Capture the cell that displays the provided text and extract its (X, Y) central coordinate. 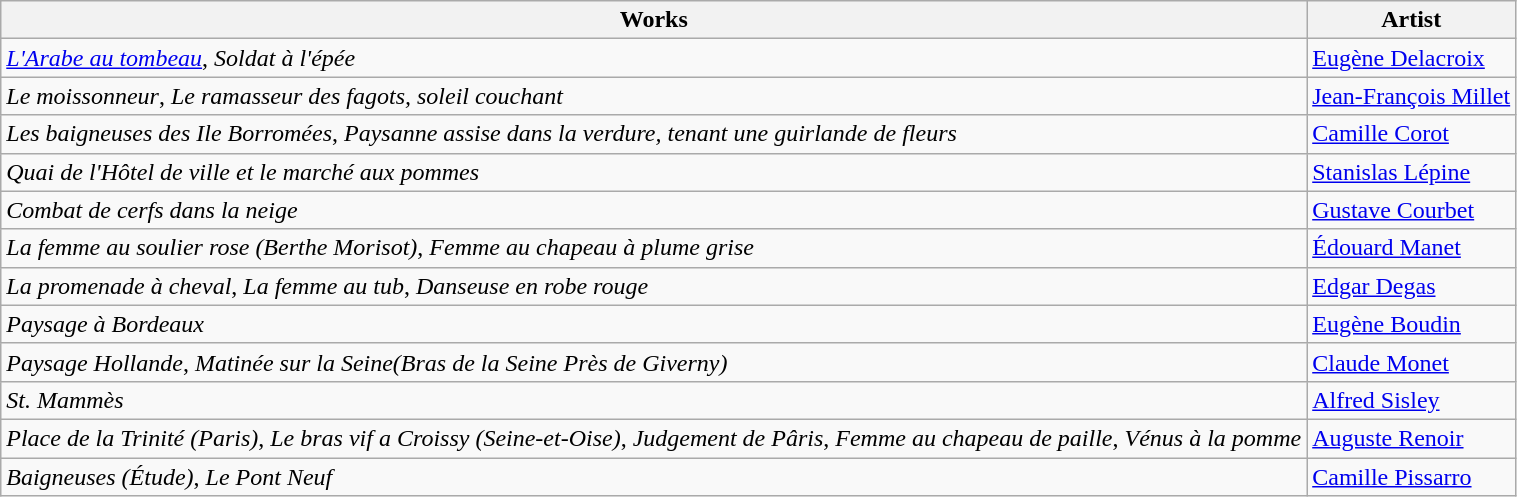
Camille Pissarro (1412, 477)
Gustave Courbet (1412, 210)
Quai de l'Hôtel de ville et le marché aux pommes (654, 172)
Paysage Hollande, Matinée sur la Seine(Bras de la Seine Près de Giverny) (654, 362)
Édouard Manet (1412, 248)
Place de la Trinité (Paris), Le bras vif a Croissy (Seine-et-Oise), Judgement de Pâris, Femme au chapeau de paille, Vénus à la pomme (654, 438)
Stanislas Lépine (1412, 172)
Les baigneuses des Ile Borromées, Paysanne assise dans la verdure, tenant une guirlande de fleurs (654, 134)
Eugène Boudin (1412, 324)
Eugène Delacroix (1412, 58)
L'Arabe au tombeau, Soldat à l'épée (654, 58)
La femme au soulier rose (Berthe Morisot), Femme au chapeau à plume grise (654, 248)
Edgar Degas (1412, 286)
St. Mammès (654, 400)
Works (654, 20)
Paysage à Bordeaux (654, 324)
Baigneuses (Étude), Le Pont Neuf (654, 477)
Alfred Sisley (1412, 400)
Artist (1412, 20)
Claude Monet (1412, 362)
La promenade à cheval, La femme au tub, Danseuse en robe rouge (654, 286)
Combat de cerfs dans la neige (654, 210)
Auguste Renoir (1412, 438)
Le moissonneur, Le ramasseur des fagots, soleil couchant (654, 96)
Jean-François Millet (1412, 96)
Camille Corot (1412, 134)
